Return (X, Y) of the center of cell containing provided text 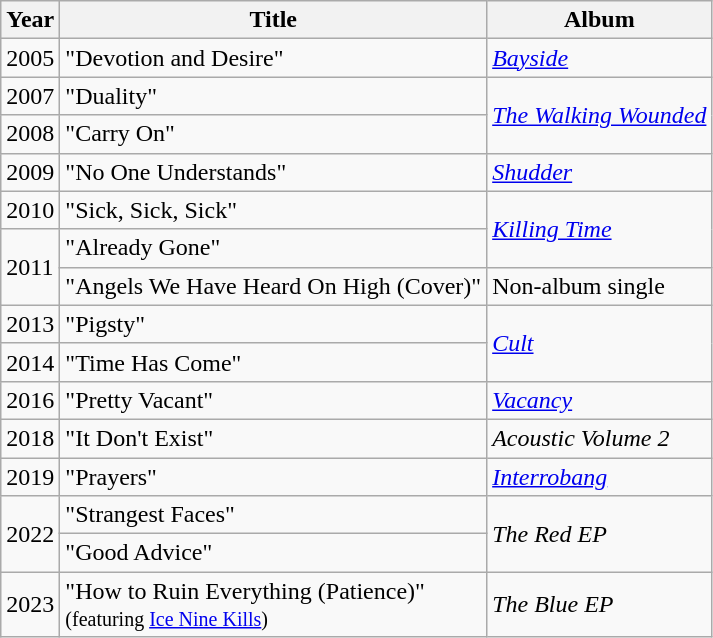
Interrobang (600, 477)
"Time Has Come" (274, 362)
"Angels We Have Heard On High (Cover)" (274, 286)
"Sick, Sick, Sick" (274, 210)
"Good Advice" (274, 553)
Year (30, 20)
"How to Ruin Everything (Patience)"(featuring Ice Nine Kills) (274, 604)
2014 (30, 362)
2013 (30, 324)
Non-album single (600, 286)
The Red EP (600, 534)
Album (600, 20)
2022 (30, 534)
2023 (30, 604)
2010 (30, 210)
"Strangest Faces" (274, 515)
Acoustic Volume 2 (600, 438)
2019 (30, 477)
Shudder (600, 172)
2008 (30, 134)
2016 (30, 400)
"It Don't Exist" (274, 438)
Title (274, 20)
"Prayers" (274, 477)
The Blue EP (600, 604)
The Walking Wounded (600, 115)
2005 (30, 58)
2011 (30, 267)
Cult (600, 343)
Killing Time (600, 229)
2018 (30, 438)
Vacancy (600, 400)
"Pretty Vacant" (274, 400)
"Already Gone" (274, 248)
"Duality" (274, 96)
2009 (30, 172)
"Pigsty" (274, 324)
"Carry On" (274, 134)
2007 (30, 96)
Bayside (600, 58)
"Devotion and Desire" (274, 58)
"No One Understands" (274, 172)
